Find where the given text appears and provide that cell's center as [X, Y] coordinate. 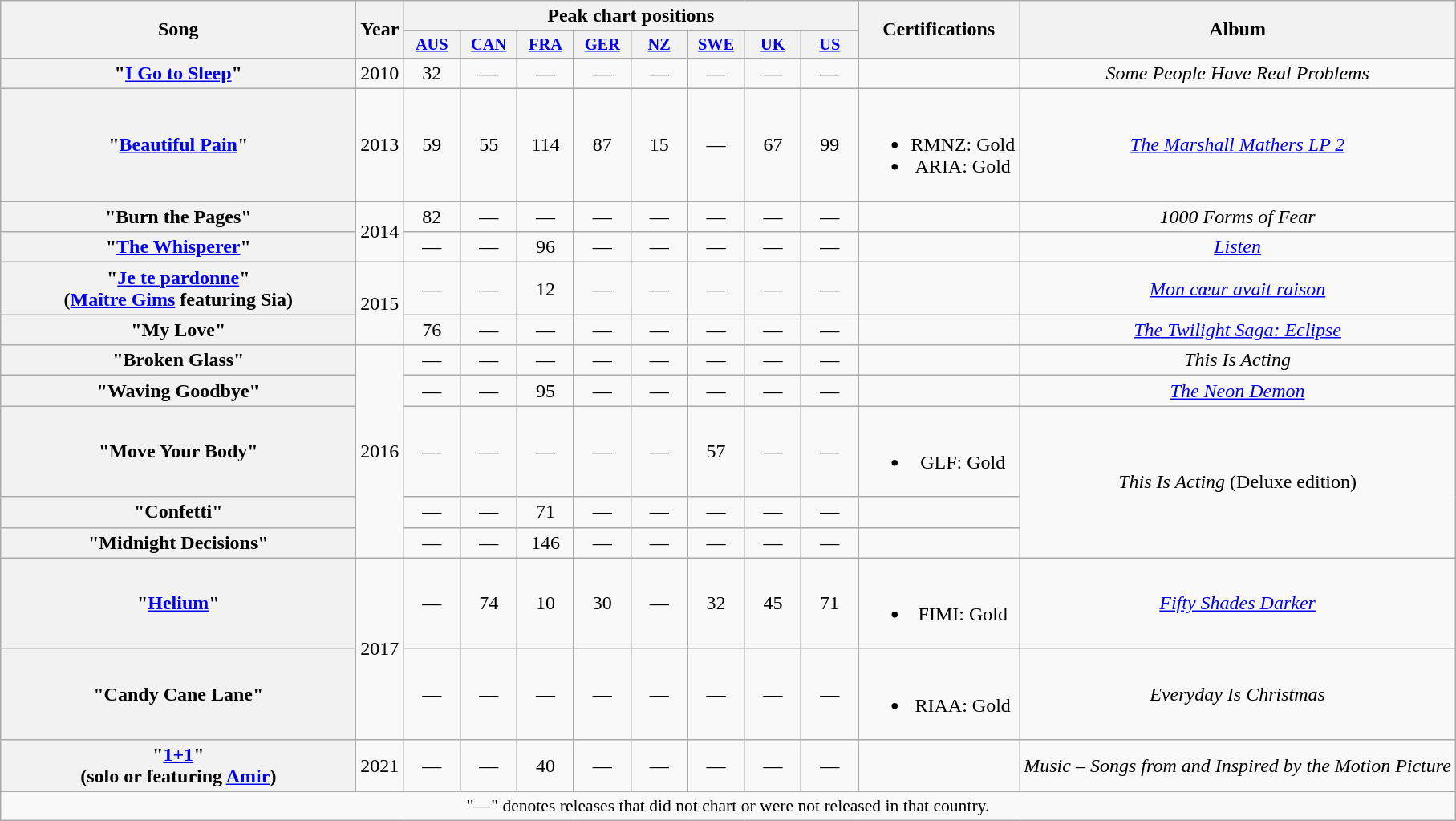
15 [659, 145]
99 [829, 145]
Some People Have Real Problems [1238, 73]
"Broken Glass" [178, 360]
The Neon Demon [1238, 391]
AUS [432, 45]
GER [602, 45]
57 [716, 451]
2010 [380, 73]
114 [545, 145]
"Helium" [178, 604]
2013 [380, 145]
"Burn the Pages" [178, 217]
GLF: Gold [939, 451]
FRA [545, 45]
45 [773, 604]
This Is Acting (Deluxe edition) [1238, 482]
Fifty Shades Darker [1238, 604]
2016 [380, 451]
Song [178, 30]
Certifications [939, 30]
"Candy Cane Lane" [178, 693]
RMNZ: GoldARIA: Gold [939, 145]
CAN [489, 45]
The Marshall Mathers LP 2 [1238, 145]
Everyday Is Christmas [1238, 693]
RIAA: Gold [939, 693]
"Move Your Body" [178, 451]
1000 Forms of Fear [1238, 217]
59 [432, 145]
"The Whisperer" [178, 247]
"I Go to Sleep" [178, 73]
67 [773, 145]
"Confetti" [178, 512]
"Waving Goodbye" [178, 391]
2014 [380, 232]
This Is Acting [1238, 360]
55 [489, 145]
"Beautiful Pain" [178, 145]
Album [1238, 30]
"1+1"(solo or featuring Amir) [178, 766]
2021 [380, 766]
12 [545, 289]
2017 [380, 648]
"My Love" [178, 330]
"Je te pardonne"(Maître Gims featuring Sia) [178, 289]
96 [545, 247]
Music – Songs from and Inspired by the Motion Picture [1238, 766]
"Midnight Decisions" [178, 543]
146 [545, 543]
82 [432, 217]
NZ [659, 45]
UK [773, 45]
30 [602, 604]
2015 [380, 303]
95 [545, 391]
Year [380, 30]
40 [545, 766]
SWE [716, 45]
76 [432, 330]
"—" denotes releases that did not chart or were not released in that country. [728, 806]
Mon cœur avait raison [1238, 289]
The Twilight Saga: Eclipse [1238, 330]
FIMI: Gold [939, 604]
10 [545, 604]
Listen [1238, 247]
87 [602, 145]
Peak chart positions [631, 16]
74 [489, 604]
US [829, 45]
